Output the [x, y] coordinate of the center of the cell containing the given text.  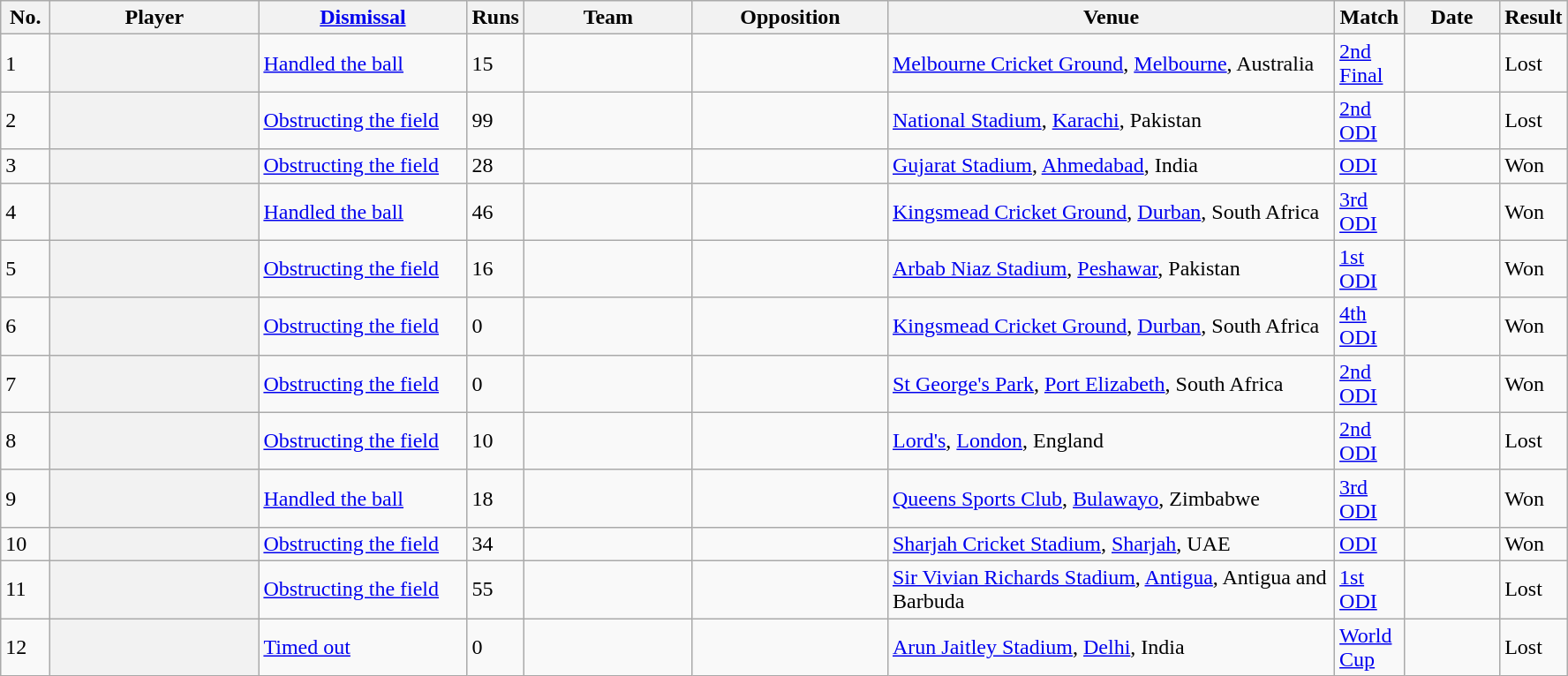
4th ODI [1370, 327]
2 [26, 120]
Gujarat Stadium, Ahmedabad, India [1111, 166]
St George's Park, Port Elizabeth, South Africa [1111, 383]
55 [495, 590]
Dismissal [363, 18]
12 [26, 646]
4 [26, 212]
46 [495, 212]
34 [495, 544]
Sharjah Cricket Stadium, Sharjah, UAE [1111, 544]
99 [495, 120]
Opposition [789, 18]
Arbab Niaz Stadium, Peshawar, Pakistan [1111, 268]
Sir Vivian Richards Stadium, Antigua, Antigua and Barbuda [1111, 590]
2nd Final [1370, 64]
Match [1370, 18]
Timed out [363, 646]
18 [495, 498]
National Stadium, Karachi, Pakistan [1111, 120]
Arun Jaitley Stadium, Delhi, India [1111, 646]
Team [607, 18]
Runs [495, 18]
Result [1534, 18]
Date [1451, 18]
11 [26, 590]
8 [26, 441]
28 [495, 166]
7 [26, 383]
Lord's, London, England [1111, 441]
3 [26, 166]
Melbourne Cricket Ground, Melbourne, Australia [1111, 64]
Player [155, 18]
Venue [1111, 18]
5 [26, 268]
1 [26, 64]
World Cup [1370, 646]
15 [495, 64]
16 [495, 268]
9 [26, 498]
6 [26, 327]
No. [26, 18]
Queens Sports Club, Bulawayo, Zimbabwe [1111, 498]
